Capture the cell that displays the provided text and extract its (X, Y) central coordinate. 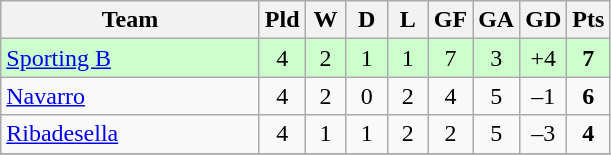
W (326, 20)
GF (450, 20)
GD (544, 20)
Sporting B (130, 58)
GA (496, 20)
6 (588, 96)
–1 (544, 96)
Navarro (130, 96)
+4 (544, 58)
D (366, 20)
Pld (282, 20)
Pts (588, 20)
Team (130, 20)
Ribadesella (130, 134)
0 (366, 96)
–3 (544, 134)
L (408, 20)
3 (496, 58)
